Search for the cell housing the specified text and yield its (X, Y) center coordinate. 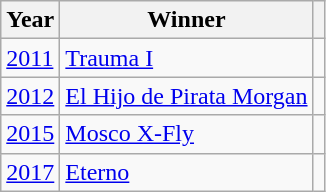
2015 (30, 134)
Mosco X-Fly (186, 134)
2011 (30, 58)
2017 (30, 172)
Eterno (186, 172)
Trauma I (186, 58)
Winner (186, 20)
Year (30, 20)
2012 (30, 96)
El Hijo de Pirata Morgan (186, 96)
